Find where the given text appears and provide that cell's center as [x, y] coordinate. 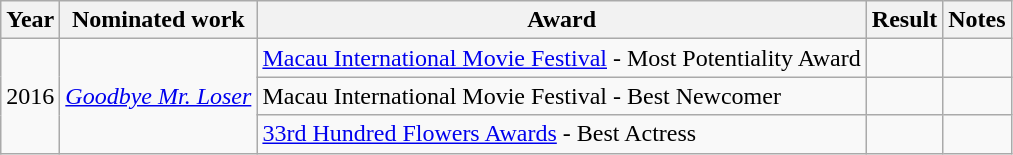
Year [30, 20]
33rd Hundred Flowers Awards - Best Actress [562, 134]
Award [562, 20]
Goodbye Mr. Loser [158, 96]
Result [904, 20]
Macau International Movie Festival - Most Potentiality Award [562, 58]
Macau International Movie Festival - Best Newcomer [562, 96]
Notes [977, 20]
2016 [30, 96]
Nominated work [158, 20]
